Detect which cell encompasses the target text, then output its [X, Y] center coordinate. 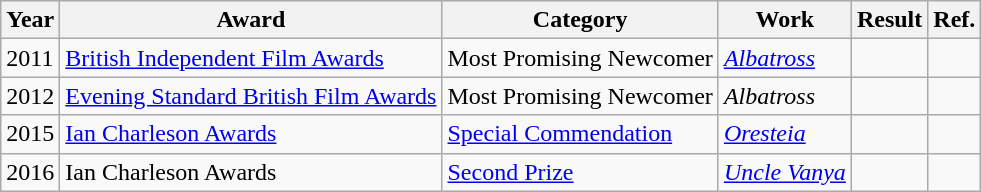
British Independent Film Awards [251, 58]
Ref. [954, 20]
Category [580, 20]
Special Commendation [580, 134]
Evening Standard British Film Awards [251, 96]
2016 [30, 172]
Result [889, 20]
2011 [30, 58]
Oresteia [784, 134]
Award [251, 20]
2015 [30, 134]
Work [784, 20]
Uncle Vanya [784, 172]
2012 [30, 96]
Year [30, 20]
Second Prize [580, 172]
